Capture the cell that displays the provided text and extract its [x, y] central coordinate. 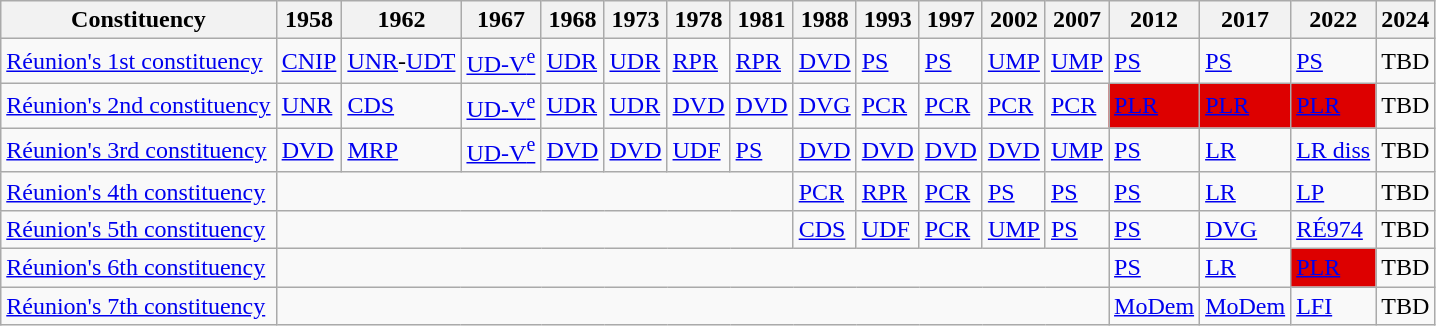
1973 [636, 20]
Constituency [138, 20]
Réunion's 1st constituency [138, 62]
Réunion's 7th constituency [138, 306]
Réunion's 4th constituency [138, 191]
1997 [950, 20]
2012 [1154, 20]
Réunion's 6th constituency [138, 268]
1988 [824, 20]
RÉ974 [1334, 230]
1968 [572, 20]
1958 [309, 20]
UNR [309, 106]
Réunion's 3rd constituency [138, 150]
1981 [762, 20]
1967 [501, 20]
Réunion's 5th constituency [138, 230]
UNR-UDT [402, 62]
1993 [888, 20]
2024 [1406, 20]
2017 [1246, 20]
MRP [402, 150]
2002 [1014, 20]
LP [1334, 191]
1978 [698, 20]
LFI [1334, 306]
LR diss [1334, 150]
Réunion's 2nd constituency [138, 106]
2022 [1334, 20]
CNIP [309, 62]
1962 [402, 20]
2007 [1076, 20]
